Scan for the cell matching the given text and deliver its (X, Y) coordinate at center. 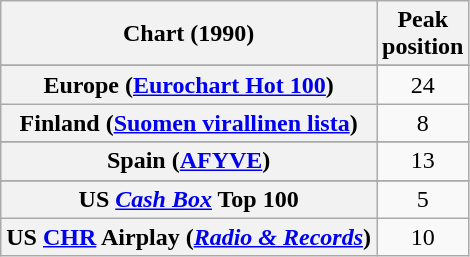
Chart (1990) (189, 34)
Spain (AFYVE) (189, 161)
13 (422, 161)
Peakposition (422, 34)
5 (422, 199)
US Cash Box Top 100 (189, 199)
Finland (Suomen virallinen lista) (189, 123)
Europe (Eurochart Hot 100) (189, 85)
8 (422, 123)
10 (422, 237)
US CHR Airplay (Radio & Records) (189, 237)
24 (422, 85)
